Return [x, y] of the center of cell containing provided text 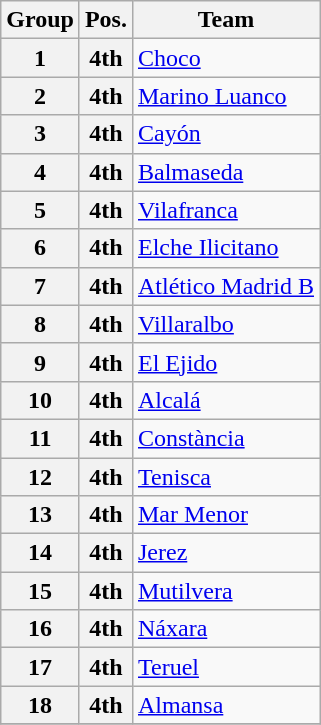
Cayón [226, 134]
Team [226, 20]
11 [40, 438]
El Ejido [226, 362]
Jerez [226, 553]
12 [40, 477]
Mar Menor [226, 515]
8 [40, 324]
6 [40, 248]
13 [40, 515]
Balmaseda [226, 172]
Atlético Madrid B [226, 286]
16 [40, 629]
Náxara [226, 629]
Alcalá [226, 400]
Almansa [226, 705]
Tenisca [226, 477]
Vilafranca [226, 210]
Teruel [226, 667]
Marino Luanco [226, 96]
7 [40, 286]
1 [40, 58]
Group [40, 20]
9 [40, 362]
14 [40, 553]
15 [40, 591]
Villaralbo [226, 324]
10 [40, 400]
2 [40, 96]
Elche Ilicitano [226, 248]
18 [40, 705]
4 [40, 172]
5 [40, 210]
3 [40, 134]
Constància [226, 438]
Mutilvera [226, 591]
17 [40, 667]
Pos. [106, 20]
Choco [226, 58]
